Pinpoint the cell where the given text exists, returning its (x, y) midpoint coordinate. 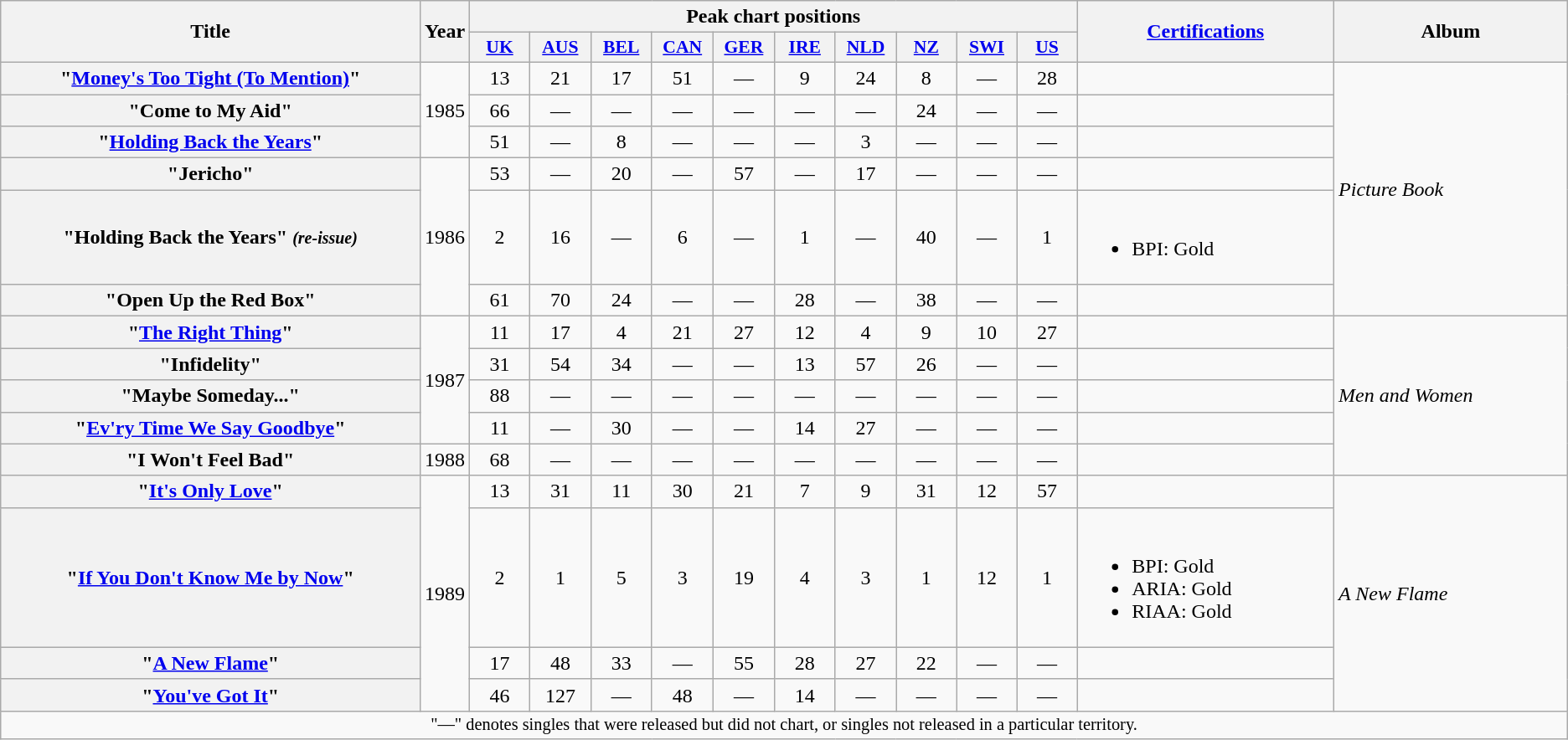
40 (926, 238)
68 (500, 460)
88 (500, 396)
UK (500, 48)
"Jericho" (211, 174)
"Infidelity" (211, 364)
6 (682, 238)
IRE (805, 48)
GER (744, 48)
70 (560, 301)
"It's Only Love" (211, 491)
"Open Up the Red Box" (211, 301)
"Maybe Someday..." (211, 396)
"Holding Back the Years" (re-issue) (211, 238)
66 (500, 110)
AUS (560, 48)
Title (211, 32)
5 (622, 578)
1988 (446, 460)
Men and Women (1451, 396)
34 (622, 364)
SWI (987, 48)
NZ (926, 48)
55 (744, 663)
20 (622, 174)
"—" denotes singles that were released but did not chart, or singles not released in a particular territory. (784, 725)
BPI: Gold (1206, 238)
26 (926, 364)
NLD (866, 48)
"You've Got It" (211, 695)
A New Flame (1451, 593)
BPI: GoldARIA: GoldRIAA: Gold (1206, 578)
127 (560, 695)
"Holding Back the Years" (211, 142)
1985 (446, 110)
CAN (682, 48)
16 (560, 238)
Certifications (1206, 32)
61 (500, 301)
US (1047, 48)
19 (744, 578)
"If You Don't Know Me by Now" (211, 578)
54 (560, 364)
53 (500, 174)
46 (500, 695)
"Ev'ry Time We Say Goodbye" (211, 428)
"I Won't Feel Bad" (211, 460)
10 (987, 332)
Peak chart positions (774, 17)
1986 (446, 238)
BEL (622, 48)
"A New Flame" (211, 663)
"The Right Thing" (211, 332)
Year (446, 32)
Picture Book (1451, 189)
22 (926, 663)
1987 (446, 380)
38 (926, 301)
Album (1451, 32)
33 (622, 663)
1989 (446, 593)
"Come to My Aid" (211, 110)
7 (805, 491)
"Money's Too Tight (To Mention)" (211, 78)
